Extract the (X, Y) coordinate from the center of the cell holding the provided text.  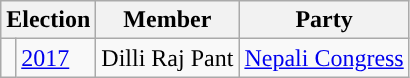
Member (168, 20)
Party (324, 20)
2017 (56, 58)
Election (48, 20)
Nepali Congress (324, 58)
Dilli Raj Pant (168, 58)
